Scan for the cell matching the given text and deliver its [X, Y] coordinate at center. 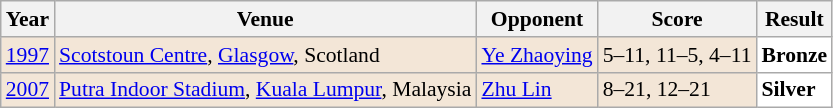
Opponent [536, 19]
Ye Zhaoying [536, 55]
Result [795, 19]
2007 [28, 90]
1997 [28, 55]
Score [678, 19]
Year [28, 19]
Zhu Lin [536, 90]
5–11, 11–5, 4–11 [678, 55]
Venue [265, 19]
Scotstoun Centre, Glasgow, Scotland [265, 55]
Putra Indoor Stadium, Kuala Lumpur, Malaysia [265, 90]
Silver [795, 90]
8–21, 12–21 [678, 90]
Bronze [795, 55]
